Provide the [x, y] coordinate of the cell's center where the given text is located.  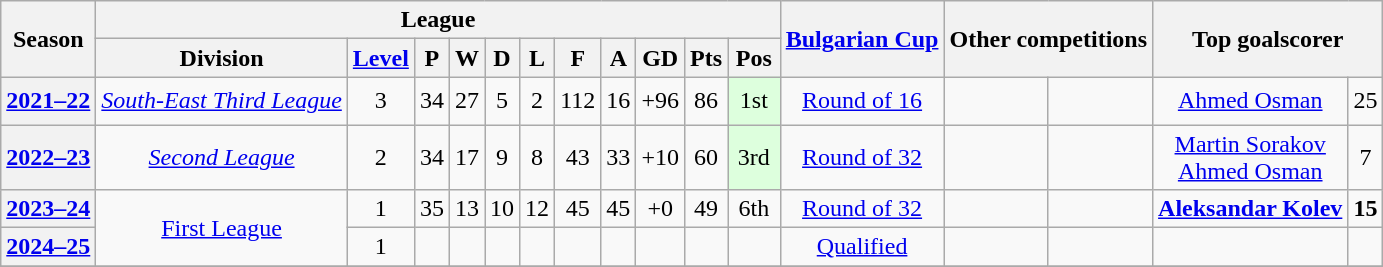
49 [706, 209]
Other competitions [1048, 39]
8 [538, 158]
5 [502, 101]
+0 [660, 209]
+96 [660, 101]
F [578, 58]
Second League [222, 158]
10 [502, 209]
Division [222, 58]
+10 [660, 158]
P [432, 58]
First League [222, 228]
12 [538, 209]
6th [754, 209]
2023–24 [48, 209]
Qualified [862, 247]
27 [466, 101]
35 [432, 209]
7 [1366, 158]
Round of 16 [862, 101]
Ahmed Osman [1250, 101]
2022–23 [48, 158]
25 [1366, 101]
D [502, 58]
Level [380, 58]
L [538, 58]
W [466, 58]
15 [1366, 209]
Bulgarian Cup [862, 39]
A [618, 58]
GD [660, 58]
33 [618, 158]
9 [502, 158]
43 [578, 158]
Top goalscorer [1268, 39]
Pos [754, 58]
16 [618, 101]
Martin Sorakov Ahmed Osman [1250, 158]
13 [466, 209]
86 [706, 101]
17 [466, 158]
60 [706, 158]
1st [754, 101]
Aleksandar Kolev [1250, 209]
112 [578, 101]
2021–22 [48, 101]
Season [48, 39]
3rd [754, 158]
South-East Third League [222, 101]
League [438, 20]
3 [380, 101]
2024–25 [48, 247]
Pts [706, 58]
